Scan for the cell matching the given text and deliver its (x, y) coordinate at center. 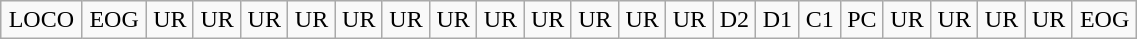
D2 (734, 20)
C1 (820, 20)
PC (862, 20)
LOCO (42, 20)
D1 (778, 20)
